Provide the (x, y) coordinate of the cell's center where the given text is located.  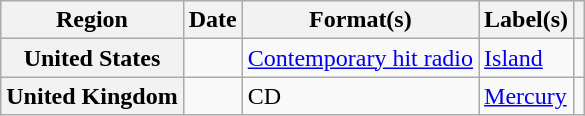
Island (526, 58)
Mercury (526, 96)
Date (212, 20)
Format(s) (360, 20)
Contemporary hit radio (360, 58)
United Kingdom (92, 96)
Region (92, 20)
Label(s) (526, 20)
United States (92, 58)
CD (360, 96)
